Identify which cell holds the provided text, then report its (x, y) central coordinate. 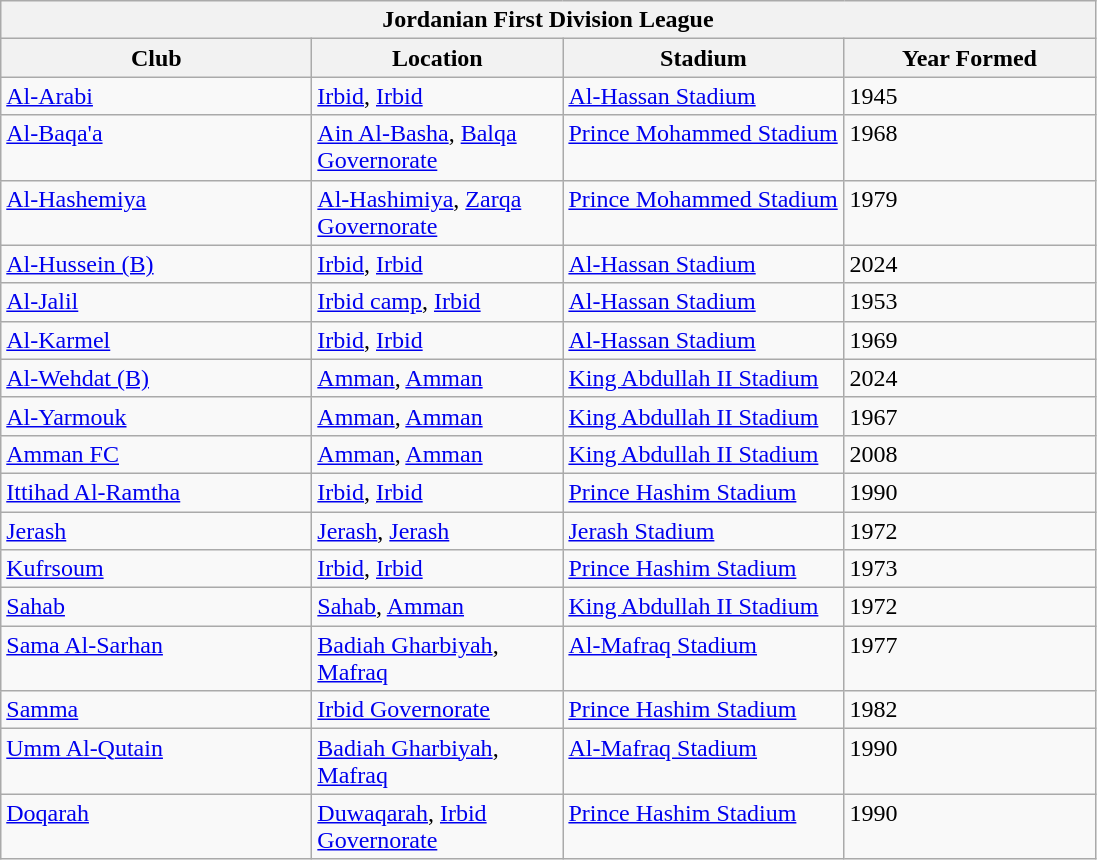
Amman FC (156, 454)
Al-Hashemiya (156, 212)
1982 (970, 710)
Sahab, Amman (438, 607)
Ittihad Al-Ramtha (156, 492)
1953 (970, 302)
Stadium (704, 58)
Al-Yarmouk (156, 416)
Location (438, 58)
1979 (970, 212)
1973 (970, 569)
Al-Karmel (156, 340)
Al-Arabi (156, 96)
Jerash (156, 531)
2008 (970, 454)
Umm Al-Qutain (156, 762)
Al-Hashimiya, Zarqa Governorate (438, 212)
Jerash, Jerash (438, 531)
1967 (970, 416)
1968 (970, 148)
Al-Jalil (156, 302)
Sama Al-Sarhan (156, 658)
Samma (156, 710)
Duwaqarah, Irbid Governorate (438, 826)
Jordanian First Division League (548, 20)
1977 (970, 658)
Sahab (156, 607)
Irbid Governorate (438, 710)
Ain Al-Basha, Balqa Governorate (438, 148)
Irbid camp, Irbid (438, 302)
Club (156, 58)
1945 (970, 96)
Kufrsoum (156, 569)
Al-Hussein (B) (156, 264)
Al-Baqa'a (156, 148)
Doqarah (156, 826)
Al-Wehdat (B) (156, 378)
1969 (970, 340)
Year Formed (970, 58)
Jerash Stadium (704, 531)
